Search for the cell housing the specified text and yield its [x, y] center coordinate. 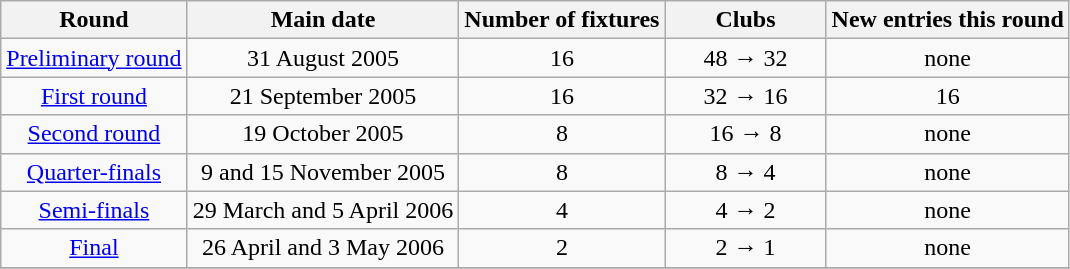
19 October 2005 [323, 134]
New entries this round [948, 20]
Semi-finals [94, 210]
31 August 2005 [323, 58]
9 and 15 November 2005 [323, 172]
Round [94, 20]
Main date [323, 20]
2 [562, 248]
8 → 4 [746, 172]
Number of fixtures [562, 20]
Clubs [746, 20]
Quarter-finals [94, 172]
4 [562, 210]
Second round [94, 134]
21 September 2005 [323, 96]
Preliminary round [94, 58]
Final [94, 248]
2 → 1 [746, 248]
First round [94, 96]
29 March and 5 April 2006 [323, 210]
26 April and 3 May 2006 [323, 248]
48 → 32 [746, 58]
32 → 16 [746, 96]
16 → 8 [746, 134]
4 → 2 [746, 210]
